Locate the cell with the specified text and output its [X, Y] center coordinate. 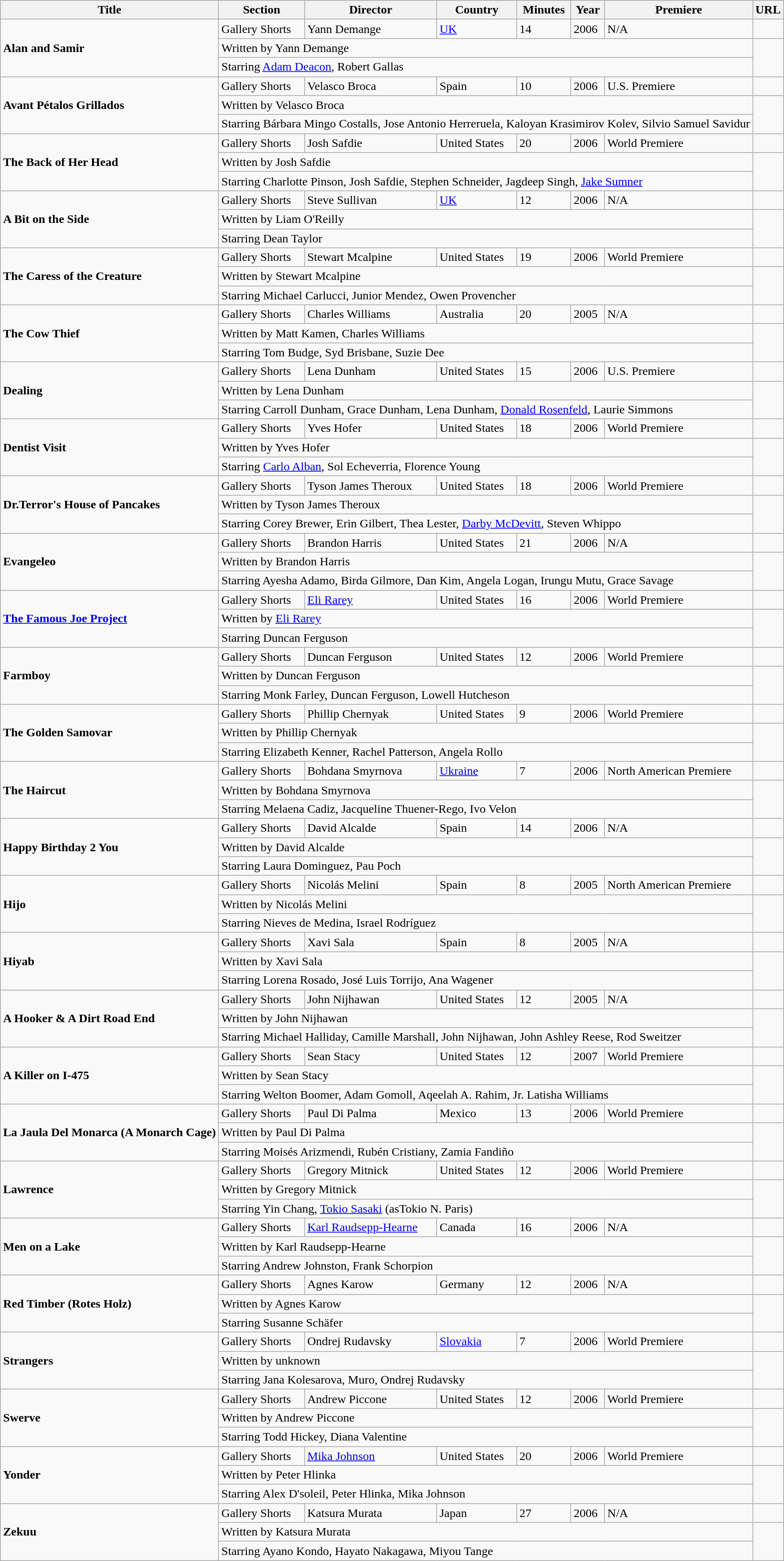
Velasco Broca [371, 86]
Starring Melaena Cadiz, Jacqueline Thuener-Rego, Ivo Velon [486, 809]
Starring Michael Carlucci, Junior Mendez, Owen Provencher [486, 295]
Hiyab [110, 961]
Happy Birthday 2 You [110, 847]
Mika Johnson [371, 1456]
Starring Andrew Johnston, Frank Schorpion [486, 1266]
Written by Sean Stacy [486, 1075]
URL [768, 10]
Starring Adam Deacon, Robert Gallas [486, 67]
Written by Eli Rarey [486, 619]
Starring Laura Dominguez, Pau Poch [486, 866]
Written by Yann Demange [486, 48]
Starring Carlo Alban, Sol Echeverria, Florence Young [486, 466]
Brandon Harris [371, 542]
The Caress of the Creature [110, 276]
Premiere [679, 10]
Sean Stacy [371, 1056]
Starring Corey Brewer, Erin Gilbert, Thea Lester, Darby McDevitt, Steven Whippo [486, 523]
Yves Hofer [371, 428]
Red Timber (Rotes Holz) [110, 1304]
Starring Carroll Dunham, Grace Dunham, Lena Dunham, Donald Rosenfeld, Laurie Simmons [486, 409]
A Killer on I-475 [110, 1075]
David Alcalde [371, 828]
Karl Raudsepp-Hearne [371, 1228]
Written by Nicolás Melini [486, 904]
Starring Tom Budge, Syd Brisbane, Suzie Dee [486, 352]
Written by Phillip Chernyak [486, 733]
Written by Katsura Murata [486, 1532]
Agnes Karow [371, 1285]
Starring Nieves de Medina, Israel Rodríguez [486, 923]
Australia [477, 314]
Starring Lorena Rosado, José Luis Torrijo, Ana Wagener [486, 980]
Written by Tyson James Theroux [486, 504]
Alan and Samir [110, 48]
La Jaula Del Monarca (A Monarch Cage) [110, 1132]
Starring Susanne Schäfer [486, 1323]
The Cow Thief [110, 333]
Written by Stewart Mcalpine [486, 276]
Strangers [110, 1361]
Written by John Nijhawan [486, 1018]
The Famous Joe Project [110, 619]
Evangeleo [110, 561]
Minutes [544, 10]
Zekuu [110, 1532]
2007 [588, 1056]
A Bit on the Side [110, 219]
Starring Ayesha Adamo, Birda Gilmore, Dan Kim, Angela Logan, Irungu Mutu, Grace Savage [486, 581]
Written by Josh Safdie [486, 162]
Starring Ayano Kondo, Hayato Nakagawa, Miyou Tange [486, 1551]
Steve Sullivan [371, 200]
Farmboy [110, 676]
Ondrej Rudavsky [371, 1342]
27 [544, 1513]
Section [262, 10]
Stewart Mcalpine [371, 257]
Dealing [110, 390]
21 [544, 542]
Starring Bárbara Mingo Costalls, Jose Antonio Herreruela, Kaloyan Krasimirov Kolev, Silvio Samuel Savidur [486, 124]
Written by Agnes Karow [486, 1304]
Men on a Lake [110, 1247]
Starring Todd Hickey, Diana Valentine [486, 1437]
Written by Bohdana Smyrnova [486, 790]
Starring Charlotte Pinson, Josh Safdie, Stephen Schneider, Jagdeep Singh, Jake Sumner [486, 181]
Josh Safdie [371, 143]
The Golden Samovar [110, 733]
Charles Williams [371, 314]
Written by Brandon Harris [486, 562]
19 [544, 257]
Written by Andrew Piccone [486, 1418]
The Haircut [110, 790]
Written by Xavi Sala [486, 961]
Yann Demange [371, 29]
Country [477, 10]
A Hooker & A Dirt Road End [110, 1018]
Starring Duncan Ferguson [486, 638]
Starring Alex D'soleil, Peter Hlinka, Mika Johnson [486, 1494]
Starring Welton Boomer, Adam Gomoll, Aqeelah A. Rahim, Jr. Latisha Williams [486, 1094]
Yonder [110, 1475]
Canada [477, 1228]
9 [544, 714]
Starring Moisés Arizmendi, Rubén Cristiany, Zamia Fandiño [486, 1151]
Paul Di Palma [371, 1113]
Eli Rarey [371, 600]
Avant Pétalos Grillados [110, 105]
15 [544, 371]
Starring Elizabeth Kenner, Rachel Patterson, Angela Rollo [486, 752]
Lena Dunham [371, 371]
Slovakia [477, 1342]
Written by Velasco Broca [486, 105]
Written by David Alcalde [486, 847]
Starring Michael Halliday, Camille Marshall, John Nijhawan, John Ashley Reese, Rod Sweitzer [486, 1037]
Year [588, 10]
Germany [477, 1285]
Director [371, 10]
Written by Matt Kamen, Charles Williams [486, 333]
10 [544, 86]
John Nijhawan [371, 999]
Nicolás Melini [371, 885]
The Back of Her Head [110, 162]
Written by Liam O'Reilly [486, 219]
Tyson James Theroux [371, 485]
Written by Duncan Ferguson [486, 676]
Starring Jana Kolesarova, Muro, Ondrej Rudavsky [486, 1380]
Written by Paul Di Palma [486, 1132]
Dr.Terror's House of Pancakes [110, 504]
Lawrence [110, 1190]
Starring Dean Taylor [486, 238]
Hijo [110, 904]
Dentist Visit [110, 447]
Phillip Chernyak [371, 714]
13 [544, 1113]
Xavi Sala [371, 942]
Mexico [477, 1113]
Starring Monk Farley, Duncan Ferguson, Lowell Hutcheson [486, 695]
Swerve [110, 1418]
Japan [477, 1513]
Bohdana Smyrnova [371, 771]
Written by Yves Hofer [486, 447]
Title [110, 10]
Written by Peter Hlinka [486, 1475]
Written by unknown [486, 1361]
Katsura Murata [371, 1513]
Ukraine [477, 771]
Starring Yin Chang, Tokio Sasaki (asTokio N. Paris) [486, 1209]
Andrew Piccone [371, 1399]
Duncan Ferguson [371, 657]
Written by Karl Raudsepp-Hearne [486, 1247]
Written by Lena Dunham [486, 390]
Written by Gregory Mitnick [486, 1190]
Gregory Mitnick [371, 1171]
